Scan for the cell matching the given text and deliver its [x, y] coordinate at center. 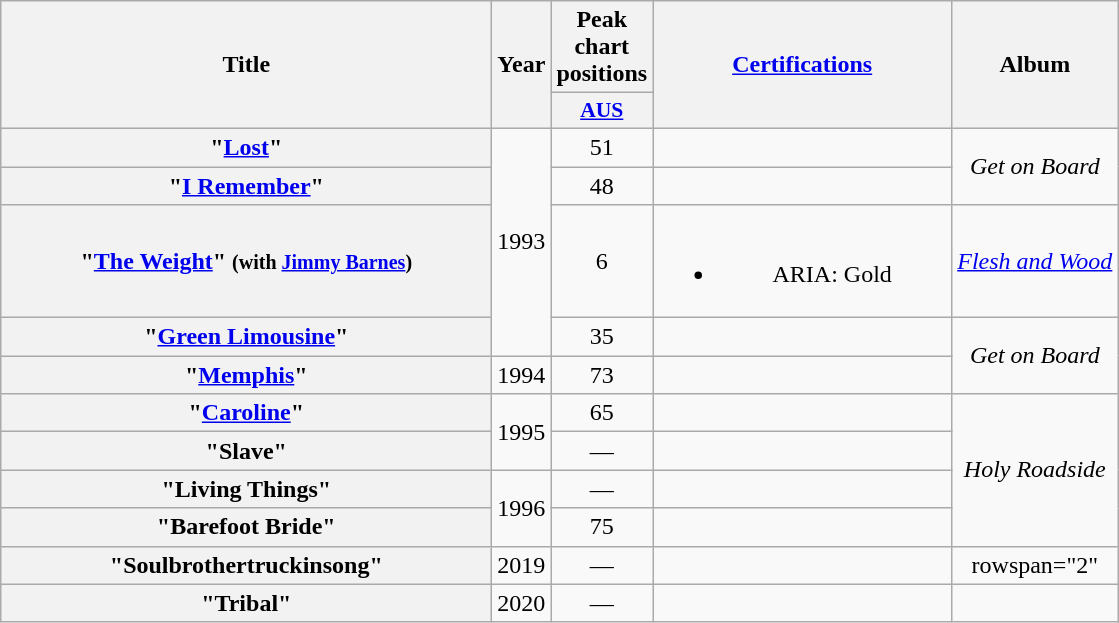
AUS [602, 111]
rowspan="2" [1035, 565]
"The Weight" (with Jimmy Barnes) [246, 262]
"Barefoot Bride" [246, 527]
1994 [522, 375]
35 [602, 337]
2019 [522, 565]
"Lost" [246, 147]
Flesh and Wood [1035, 262]
"I Remember" [246, 185]
2020 [522, 603]
6 [602, 262]
48 [602, 185]
"Memphis" [246, 375]
1993 [522, 242]
Holy Roadside [1035, 470]
"Caroline" [246, 413]
65 [602, 413]
75 [602, 527]
1995 [522, 432]
Album [1035, 65]
"Soulbrothertruckinsong" [246, 565]
"Slave" [246, 451]
Title [246, 65]
"Tribal" [246, 603]
ARIA: Gold [802, 262]
Year [522, 65]
51 [602, 147]
Peak chart positions [602, 47]
1996 [522, 508]
Certifications [802, 65]
"Green Limousine" [246, 337]
73 [602, 375]
"Living Things" [246, 489]
